Find where the given text appears and provide that cell's center as (x, y) coordinate. 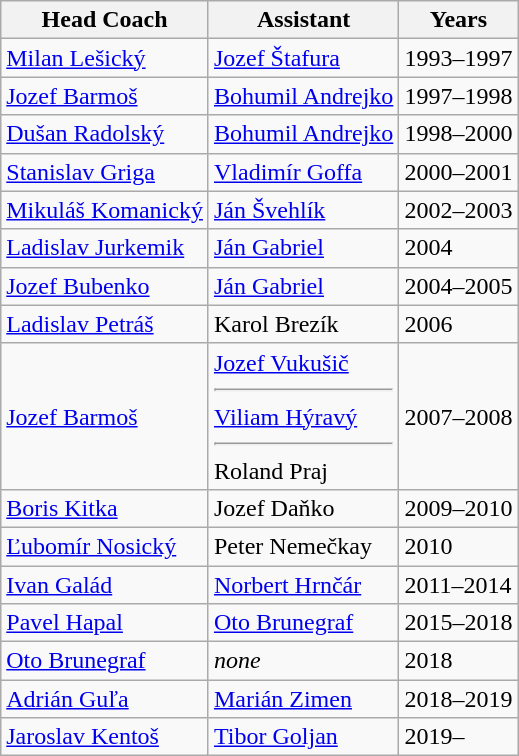
2002–2003 (458, 210)
Head Coach (105, 20)
Boris Kitka (105, 508)
Jaroslav Kentoš (105, 737)
none (303, 661)
Years (458, 20)
2018–2019 (458, 699)
Vladimír Goffa (303, 172)
Assistant (303, 20)
Milan Lešický (105, 58)
2011–2014 (458, 585)
Jozef Vukušič Viliam Hýravý Roland Praj (303, 416)
Jozef Štafura (303, 58)
Jozef Daňko (303, 508)
Ivan Galád (105, 585)
Pavel Hapal (105, 623)
Stanislav Griga (105, 172)
2015–2018 (458, 623)
1998–2000 (458, 134)
2010 (458, 546)
Jozef Bubenko (105, 286)
Adrián Guľa (105, 699)
2004–2005 (458, 286)
Marián Zimen (303, 699)
Tibor Goljan (303, 737)
Mikuláš Komanický (105, 210)
Karol Brezík (303, 324)
1993–1997 (458, 58)
Ladislav Jurkemik (105, 248)
2007–2008 (458, 416)
2004 (458, 248)
Ladislav Petráš (105, 324)
2019– (458, 737)
1997–1998 (458, 96)
2018 (458, 661)
2000–2001 (458, 172)
Norbert Hrnčár (303, 585)
Ján Švehlík (303, 210)
2006 (458, 324)
Ľubomír Nosický (105, 546)
2009–2010 (458, 508)
Dušan Radolský (105, 134)
Peter Nemečkay (303, 546)
